Pinpoint the cell where the given text exists, returning its (x, y) midpoint coordinate. 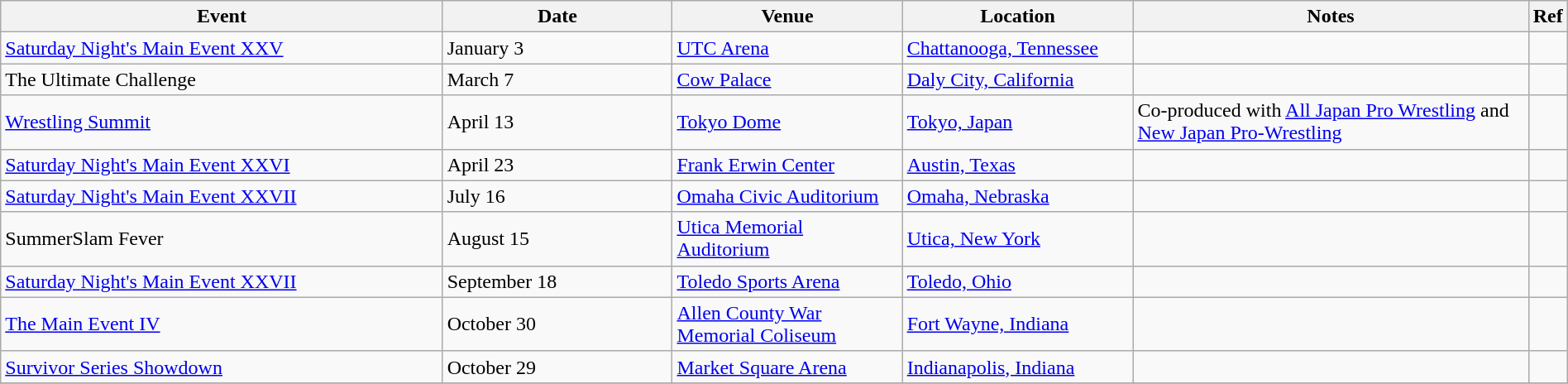
Allen County War Memorial Coliseum (787, 324)
Austin, Texas (1017, 165)
Ref (1548, 17)
Tokyo, Japan (1017, 122)
August 15 (557, 238)
The Ultimate Challenge (222, 79)
July 16 (557, 196)
January 3 (557, 48)
The Main Event IV (222, 324)
Daly City, California (1017, 79)
October 29 (557, 367)
SummerSlam Fever (222, 238)
Notes (1331, 17)
Saturday Night's Main Event XXVI (222, 165)
Utica, New York (1017, 238)
Wrestling Summit (222, 122)
April 23 (557, 165)
April 13 (557, 122)
Date (557, 17)
Location (1017, 17)
UTC Arena (787, 48)
Survivor Series Showdown (222, 367)
Cow Palace (787, 79)
Fort Wayne, Indiana (1017, 324)
Chattanooga, Tennessee (1017, 48)
Toledo Sports Arena (787, 281)
Saturday Night's Main Event XXV (222, 48)
October 30 (557, 324)
Event (222, 17)
Omaha Civic Auditorium (787, 196)
Tokyo Dome (787, 122)
Utica Memorial Auditorium (787, 238)
Market Square Arena (787, 367)
Frank Erwin Center (787, 165)
Indianapolis, Indiana (1017, 367)
Omaha, Nebraska (1017, 196)
September 18 (557, 281)
Co-produced with All Japan Pro Wrestling and New Japan Pro-Wrestling (1331, 122)
Toledo, Ohio (1017, 281)
March 7 (557, 79)
Venue (787, 17)
